Return the (x, y) coordinate for the center point of the cell that contains the specified text.  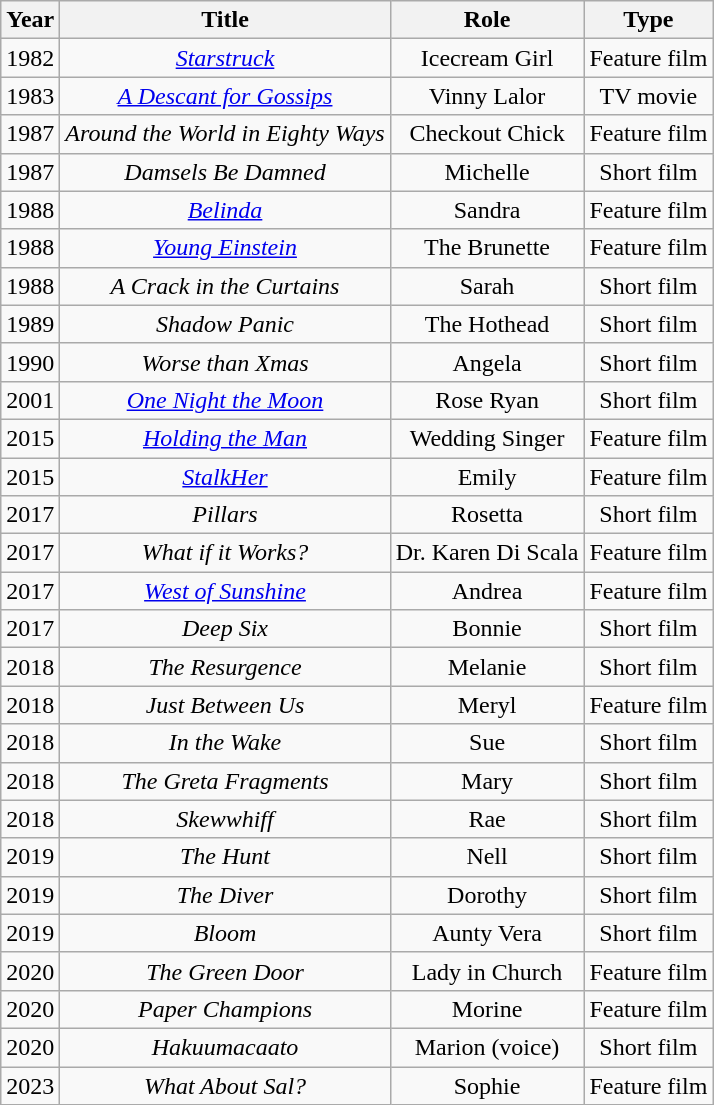
Around the World in Eighty Ways (225, 134)
Dorothy (487, 895)
Sarah (487, 286)
A Descant for Gossips (225, 96)
TV movie (648, 96)
Hakuumacaato (225, 1047)
Skewwhiff (225, 819)
Vinny Lalor (487, 96)
Starstruck (225, 58)
Icecream Girl (487, 58)
Young Einstein (225, 248)
Checkout Chick (487, 134)
One Night the Moon (225, 400)
Meryl (487, 705)
Worse than Xmas (225, 362)
Bloom (225, 933)
1990 (30, 362)
Role (487, 20)
Pillars (225, 515)
The Green Door (225, 971)
Shadow Panic (225, 324)
Bonnie (487, 629)
Nell (487, 857)
2023 (30, 1085)
Deep Six (225, 629)
Just Between Us (225, 705)
Type (648, 20)
StalkHer (225, 477)
Lady in Church (487, 971)
What if it Works? (225, 553)
The Resurgence (225, 667)
The Greta Fragments (225, 781)
Rose Ryan (487, 400)
Morine (487, 1009)
Marion (voice) (487, 1047)
Sue (487, 743)
Andrea (487, 591)
The Brunette (487, 248)
Mary (487, 781)
Emily (487, 477)
Angela (487, 362)
Damsels Be Damned (225, 172)
Paper Champions (225, 1009)
Michelle (487, 172)
Rosetta (487, 515)
Title (225, 20)
A Crack in the Curtains (225, 286)
In the Wake (225, 743)
Sophie (487, 1085)
Year (30, 20)
West of Sunshine (225, 591)
1983 (30, 96)
The Hothead (487, 324)
1982 (30, 58)
What About Sal? (225, 1085)
Rae (487, 819)
Belinda (225, 210)
2001 (30, 400)
Wedding Singer (487, 438)
Aunty Vera (487, 933)
1989 (30, 324)
Holding the Man (225, 438)
Sandra (487, 210)
Dr. Karen Di Scala (487, 553)
The Hunt (225, 857)
The Diver (225, 895)
Melanie (487, 667)
